Determine the [x, y] coordinate at the center of the cell enclosing the given text.  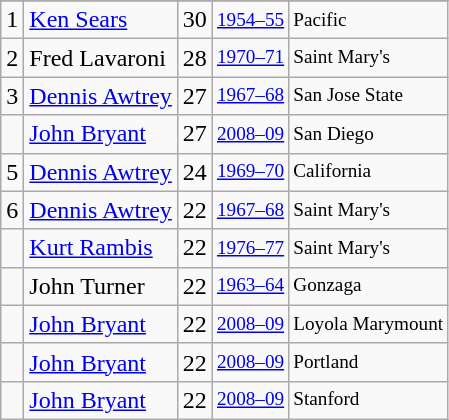
Fred Lavaroni [101, 58]
Kurt Rambis [101, 248]
1969–70 [250, 172]
5 [12, 172]
2 [12, 58]
6 [12, 210]
Ken Sears [101, 20]
John Turner [101, 286]
California [368, 172]
1954–55 [250, 20]
24 [194, 172]
Pacific [368, 20]
3 [12, 96]
1970–71 [250, 58]
1963–64 [250, 286]
30 [194, 20]
Stanford [368, 400]
San Jose State [368, 96]
28 [194, 58]
1976–77 [250, 248]
San Diego [368, 134]
Portland [368, 362]
1 [12, 20]
Loyola Marymount [368, 324]
Gonzaga [368, 286]
